Extract the (X, Y) coordinate from the center of the cell holding the provided text.  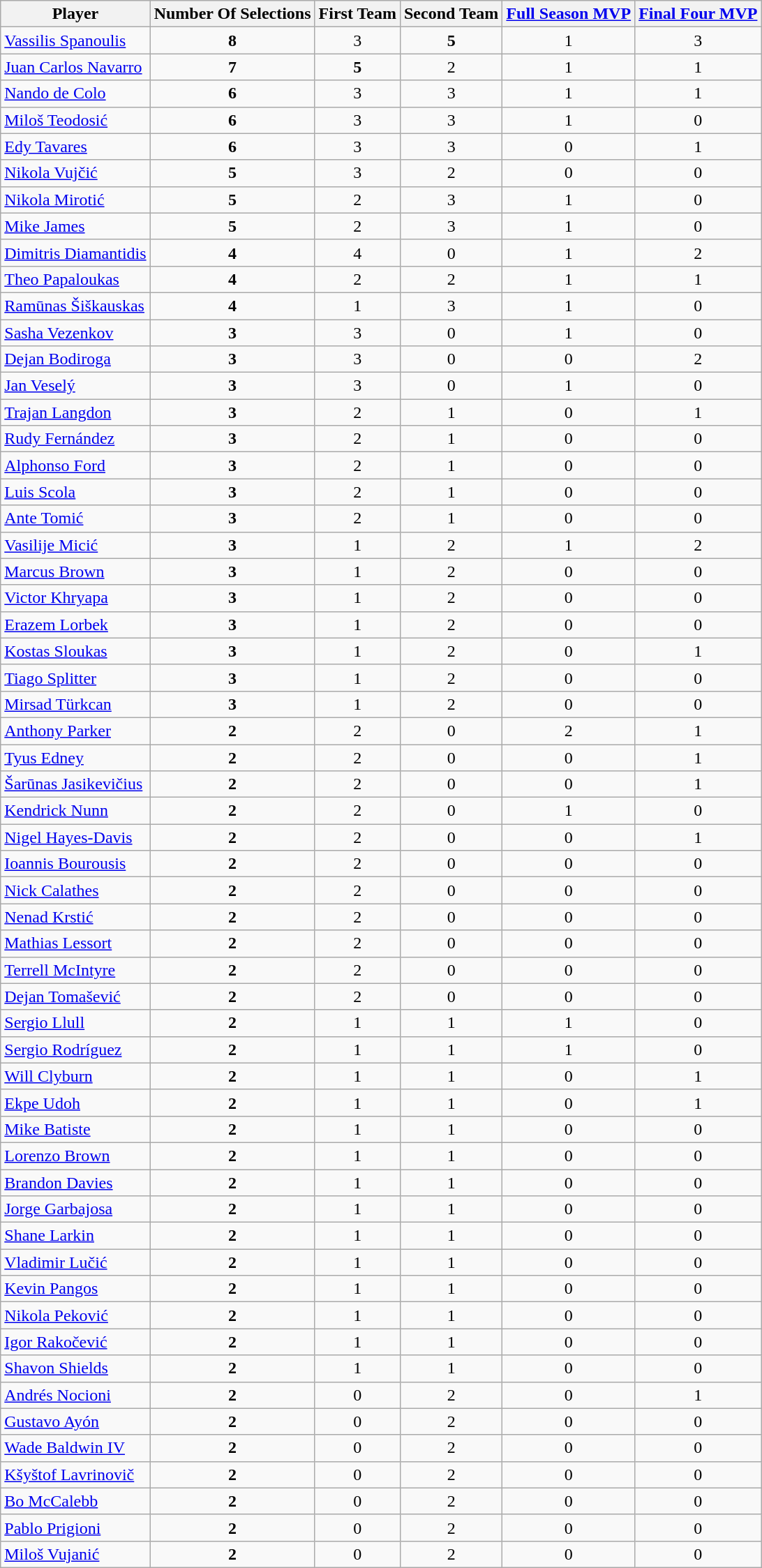
Vasilije Micić (75, 545)
Brandon Davies (75, 1183)
Anthony Parker (75, 731)
Andrés Nocioni (75, 1395)
Mirsad Türkcan (75, 704)
Alphonso Ford (75, 465)
Erazem Lorbek (75, 625)
Igor Rakočević (75, 1342)
Ekpe Udoh (75, 1103)
Miloš Teodosić (75, 120)
Marcus Brown (75, 572)
Juan Carlos Navarro (75, 67)
Šarūnas Jasikevičius (75, 784)
Kostas Sloukas (75, 651)
Nando de Colo (75, 94)
Dejan Tomašević (75, 996)
Second Team (451, 14)
Will Clyburn (75, 1076)
Kendrick Nunn (75, 811)
Dimitris Diamantidis (75, 253)
Victor Khryapa (75, 598)
Shane Larkin (75, 1236)
First Team (357, 14)
Dejan Bodiroga (75, 359)
Mike Batiste (75, 1129)
Gustavo Ayón (75, 1421)
Theo Papaloukas (75, 279)
Full Season MVP (569, 14)
Ioannis Bourousis (75, 864)
Trajan Langdon (75, 412)
Sergio Rodríguez (75, 1050)
Luis Scola (75, 492)
Miloš Vujanić (75, 1554)
Ante Tomić (75, 518)
8 (232, 40)
Shavon Shields (75, 1368)
7 (232, 67)
Ramūnas Šiškauskas (75, 306)
Lorenzo Brown (75, 1156)
Player (75, 14)
Nick Calathes (75, 890)
Kevin Pangos (75, 1289)
Wade Baldwin IV (75, 1448)
Number Of Selections (232, 14)
Jan Veselý (75, 386)
Tiago Splitter (75, 678)
Nikola Mirotić (75, 200)
Rudy Fernández (75, 439)
Vassilis Spanoulis (75, 40)
Sergio Llull (75, 1023)
Final Four MVP (698, 14)
Mike James (75, 226)
Bo McCalebb (75, 1501)
Tyus Edney (75, 757)
Terrell McIntyre (75, 970)
Mathias Lessort (75, 943)
Pablo Prigioni (75, 1528)
Sasha Vezenkov (75, 333)
Nigel Hayes-Davis (75, 837)
Vladimir Lučić (75, 1262)
Edy Tavares (75, 147)
Jorge Garbajosa (75, 1209)
Nikola Vujčić (75, 173)
Nikola Peković (75, 1315)
Nenad Krstić (75, 917)
Kšyštof Lavrinovič (75, 1474)
